Return [x, y] of the center of cell containing provided text 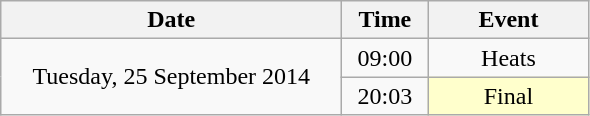
Final [508, 96]
Event [508, 20]
Time [385, 20]
09:00 [385, 58]
Tuesday, 25 September 2014 [172, 77]
Date [172, 20]
20:03 [385, 96]
Heats [508, 58]
